Search for the cell housing the specified text and yield its [x, y] center coordinate. 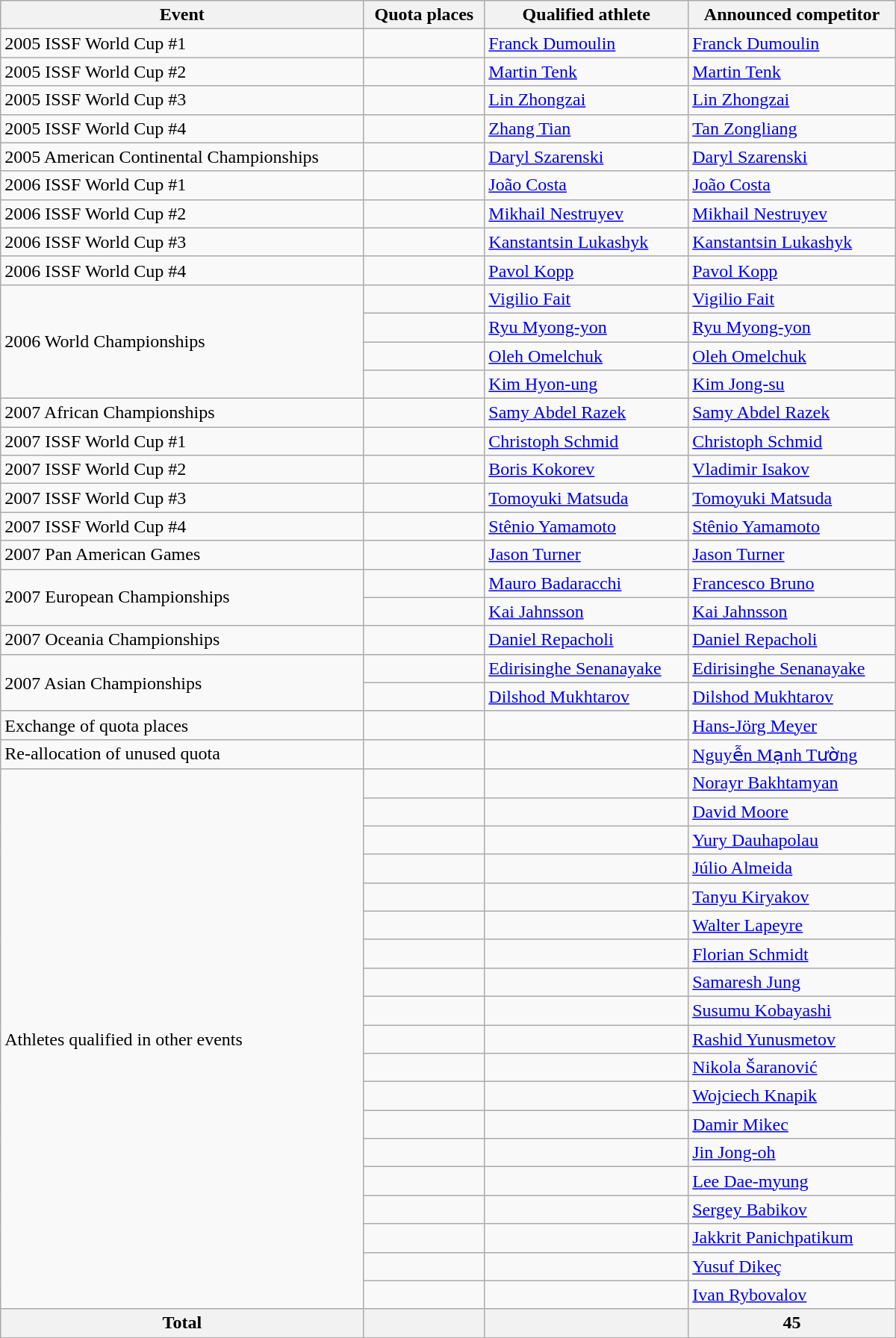
Norayr Bakhtamyan [792, 783]
2007 ISSF World Cup #4 [182, 526]
Júlio Almeida [792, 868]
Yury Dauhapolau [792, 840]
Tan Zongliang [792, 128]
2007 African Championships [182, 413]
Florian Schmidt [792, 953]
Wojciech Knapik [792, 1096]
David Moore [792, 812]
Qualified athlete [587, 15]
Lee Dae-myung [792, 1181]
Jin Jong-oh [792, 1153]
Samaresh Jung [792, 982]
Walter Lapeyre [792, 925]
Jakkrit Panichpatikum [792, 1238]
Nikola Šaranović [792, 1068]
Hans-Jörg Meyer [792, 725]
2007 Asian Championships [182, 682]
45 [792, 1323]
2006 ISSF World Cup #2 [182, 214]
Francesco Bruno [792, 583]
Mauro Badaracchi [587, 583]
Zhang Tian [587, 128]
Exchange of quota places [182, 725]
Nguyễn Mạnh Tường [792, 754]
2005 ISSF World Cup #3 [182, 100]
Athletes qualified in other events [182, 1039]
Ivan Rybovalov [792, 1295]
2005 ISSF World Cup #4 [182, 128]
2007 European Championships [182, 597]
2007 Oceania Championships [182, 640]
2005 American Continental Championships [182, 157]
Re-allocation of unused quota [182, 754]
Sergey Babikov [792, 1210]
2006 World Championships [182, 341]
Total [182, 1323]
Rashid Yunusmetov [792, 1039]
2006 ISSF World Cup #1 [182, 185]
2005 ISSF World Cup #1 [182, 43]
Damir Mikec [792, 1124]
Vladimir Isakov [792, 470]
2006 ISSF World Cup #4 [182, 270]
2007 ISSF World Cup #3 [182, 498]
2005 ISSF World Cup #2 [182, 72]
Kim Hyon-ung [587, 385]
Announced competitor [792, 15]
Kim Jong-su [792, 385]
Tanyu Kiryakov [792, 897]
Event [182, 15]
Susumu Kobayashi [792, 1010]
Yusuf Dikeç [792, 1266]
2007 ISSF World Cup #2 [182, 470]
Quota places [424, 15]
2006 ISSF World Cup #3 [182, 242]
2007 ISSF World Cup #1 [182, 441]
2007 Pan American Games [182, 555]
Boris Kokorev [587, 470]
